Determine the (x, y) coordinate at the center of the cell enclosing the given text.  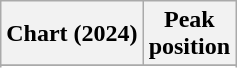
Peakposition (189, 34)
Chart (2024) (72, 34)
